Search for the cell housing the specified text and yield its [X, Y] center coordinate. 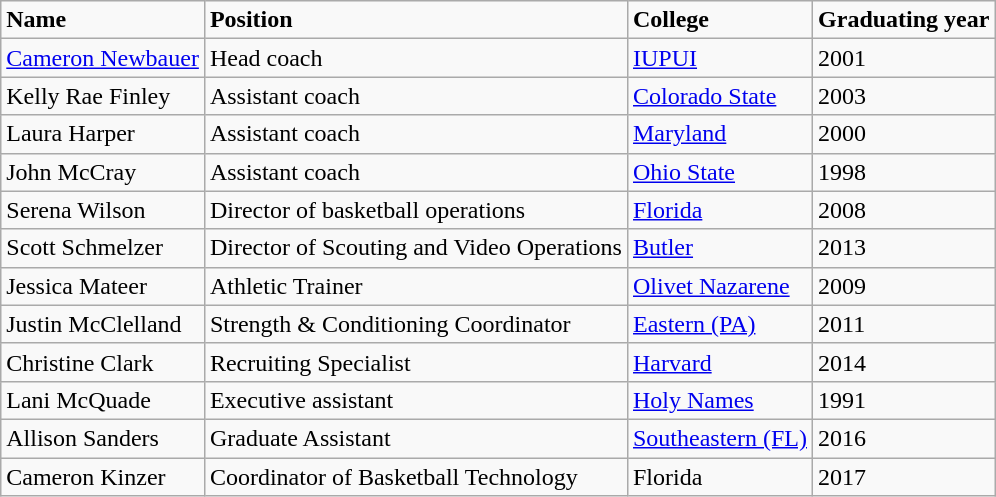
Director of Scouting and Video Operations [416, 248]
Olivet Nazarene [720, 286]
2009 [904, 286]
Coordinator of Basketball Technology [416, 477]
Graduating year [904, 20]
Ohio State [720, 172]
1998 [904, 172]
Strength & Conditioning Coordinator [416, 324]
Athletic Trainer [416, 286]
Allison Sanders [103, 438]
Lani McQuade [103, 400]
Eastern (PA) [720, 324]
Holy Names [720, 400]
2008 [904, 210]
Harvard [720, 362]
Name [103, 20]
Southeastern (FL) [720, 438]
Colorado State [720, 96]
1991 [904, 400]
Maryland [720, 134]
Cameron Newbauer [103, 58]
Justin McClelland [103, 324]
2003 [904, 96]
2013 [904, 248]
Graduate Assistant [416, 438]
Recruiting Specialist [416, 362]
College [720, 20]
Executive assistant [416, 400]
Butler [720, 248]
Director of basketball operations [416, 210]
Scott Schmelzer [103, 248]
Kelly Rae Finley [103, 96]
Cameron Kinzer [103, 477]
2016 [904, 438]
IUPUI [720, 58]
Head coach [416, 58]
John McCray [103, 172]
2011 [904, 324]
2001 [904, 58]
Christine Clark [103, 362]
2014 [904, 362]
Jessica Mateer [103, 286]
2017 [904, 477]
Laura Harper [103, 134]
Serena Wilson [103, 210]
2000 [904, 134]
Position [416, 20]
